Provide the [x, y] coordinate of the cell's center where the given text is located.  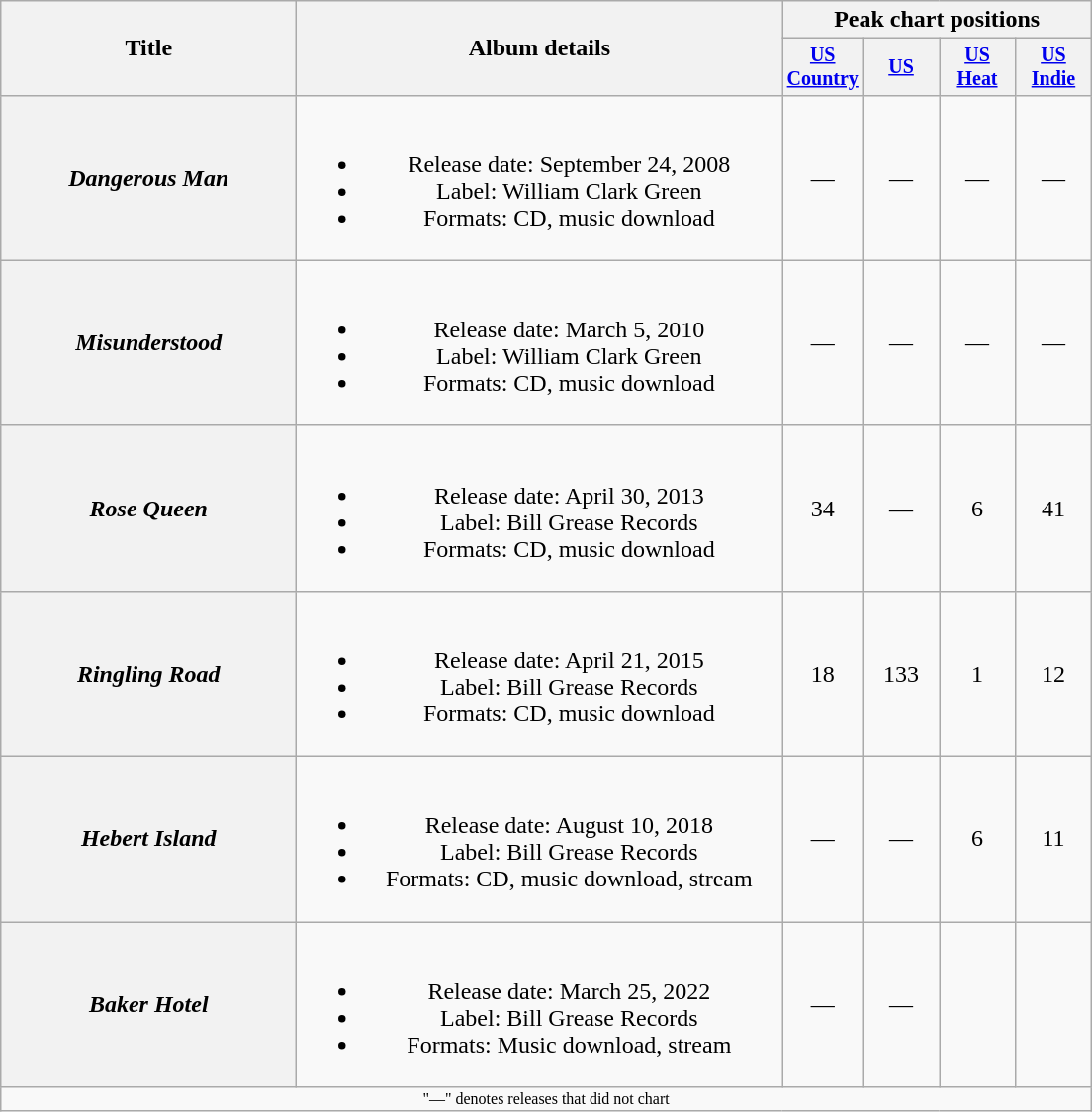
133 [902, 673]
US Heat [977, 67]
"—" denotes releases that did not chart [546, 1099]
12 [1052, 673]
Release date: March 5, 2010Label: William Clark GreenFormats: CD, music download [540, 342]
US Country [823, 67]
41 [1052, 509]
Release date: April 21, 2015Label: Bill Grease RecordsFormats: CD, music download [540, 673]
Title [148, 48]
18 [823, 673]
Rose Queen [148, 509]
Peak chart positions [938, 20]
1 [977, 673]
Misunderstood [148, 342]
Dangerous Man [148, 178]
US Indie [1052, 67]
Ringling Road [148, 673]
US [902, 67]
Album details [540, 48]
34 [823, 509]
Release date: April 30, 2013Label: Bill Grease RecordsFormats: CD, music download [540, 509]
Baker Hotel [148, 1005]
Release date: September 24, 2008Label: William Clark GreenFormats: CD, music download [540, 178]
Release date: August 10, 2018Label: Bill Grease RecordsFormats: CD, music download, stream [540, 839]
11 [1052, 839]
Release date: March 25, 2022Label: Bill Grease RecordsFormats: Music download, stream [540, 1005]
Hebert Island [148, 839]
